Search for the cell housing the specified text and yield its (x, y) center coordinate. 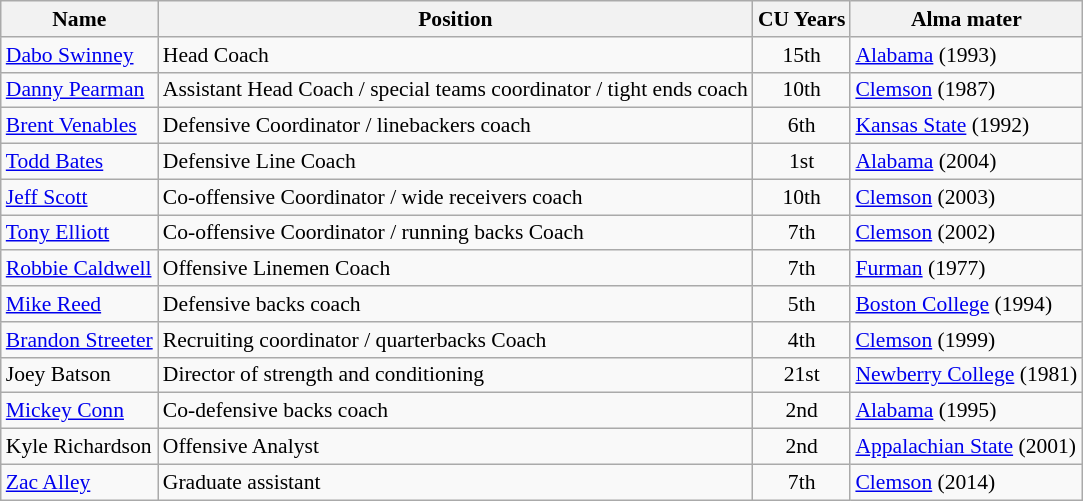
Zac Alley (80, 482)
Graduate assistant (456, 482)
Head Coach (456, 55)
Todd Bates (80, 162)
Clemson (2002) (966, 233)
Appalachian State (2001) (966, 447)
Kansas State (1992) (966, 126)
Defensive Coordinator / linebackers coach (456, 126)
Clemson (2014) (966, 482)
Co-offensive Coordinator / running backs Coach (456, 233)
Director of strength and conditioning (456, 375)
Recruiting coordinator / quarterbacks Coach (456, 340)
CU Years (802, 19)
15th (802, 55)
Defensive Line Coach (456, 162)
Brent Venables (80, 126)
Kyle Richardson (80, 447)
Assistant Head Coach / special teams coordinator / tight ends coach (456, 90)
Alabama (1993) (966, 55)
Offensive Analyst (456, 447)
Dabo Swinney (80, 55)
4th (802, 340)
Jeff Scott (80, 197)
Co-offensive Coordinator / wide receivers coach (456, 197)
Defensive backs coach (456, 304)
Offensive Linemen Coach (456, 269)
Clemson (1999) (966, 340)
Furman (1977) (966, 269)
Brandon Streeter (80, 340)
Newberry College (1981) (966, 375)
Position (456, 19)
Clemson (2003) (966, 197)
5th (802, 304)
Tony Elliott (80, 233)
Danny Pearman (80, 90)
6th (802, 126)
Co-defensive backs coach (456, 411)
Alma mater (966, 19)
Alabama (1995) (966, 411)
1st (802, 162)
Mike Reed (80, 304)
Mickey Conn (80, 411)
Robbie Caldwell (80, 269)
Name (80, 19)
21st (802, 375)
Clemson (1987) (966, 90)
Boston College (1994) (966, 304)
Alabama (2004) (966, 162)
Joey Batson (80, 375)
